Detect which cell encompasses the target text, then output its (x, y) center coordinate. 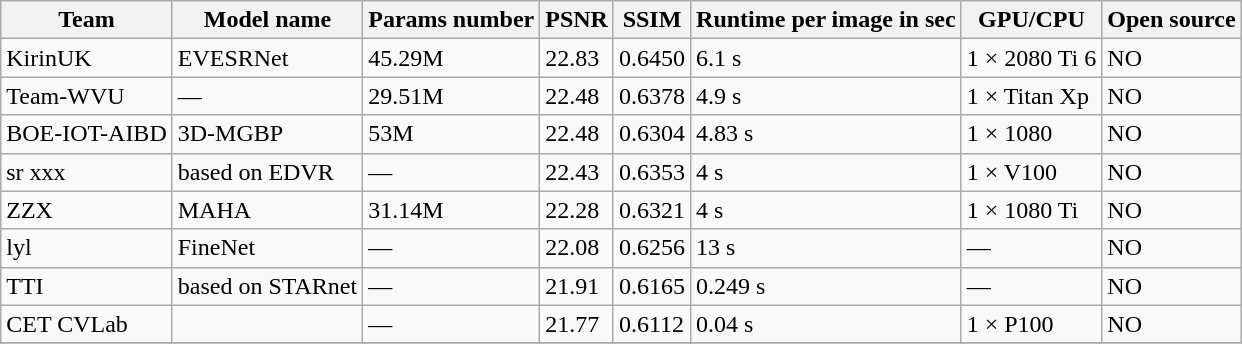
FineNet (267, 248)
1 × 1080 (1032, 134)
Runtime per image in sec (826, 20)
0.249 s (826, 286)
22.43 (577, 172)
based on STARnet (267, 286)
SSIM (652, 20)
0.6353 (652, 172)
0.6450 (652, 58)
0.6256 (652, 248)
Params number (452, 20)
BOE-IOT-AIBD (86, 134)
22.08 (577, 248)
Model name (267, 20)
22.83 (577, 58)
MAHA (267, 210)
22.28 (577, 210)
4.83 s (826, 134)
Team-WVU (86, 96)
13 s (826, 248)
KirinUK (86, 58)
1 × 2080 Ti 6 (1032, 58)
21.91 (577, 286)
PSNR (577, 20)
TTI (86, 286)
0.04 s (826, 324)
CET CVLab (86, 324)
ZZX (86, 210)
0.6378 (652, 96)
1 × V100 (1032, 172)
45.29M (452, 58)
1 × Titan Xp (1032, 96)
EVESRNet (267, 58)
0.6304 (652, 134)
1 × 1080 Ti (1032, 210)
29.51M (452, 96)
0.6165 (652, 286)
31.14M (452, 210)
Team (86, 20)
based on EDVR (267, 172)
lyl (86, 248)
4.9 s (826, 96)
3D-MGBP (267, 134)
0.6321 (652, 210)
GPU/CPU (1032, 20)
sr xxx (86, 172)
6.1 s (826, 58)
Open source (1172, 20)
1 × P100 (1032, 324)
21.77 (577, 324)
53M (452, 134)
0.6112 (652, 324)
